Extract the (X, Y) coordinate from the center of the cell holding the provided text.  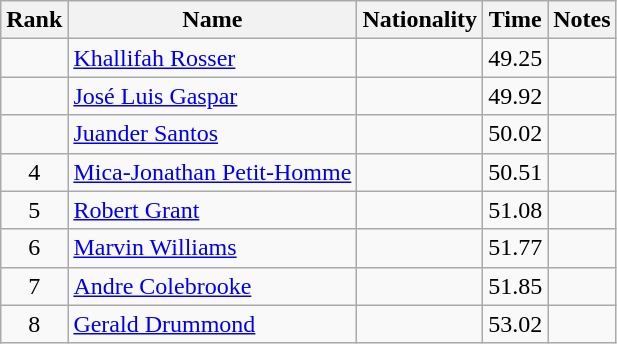
51.85 (516, 286)
Time (516, 20)
5 (34, 210)
Name (212, 20)
8 (34, 324)
51.08 (516, 210)
Robert Grant (212, 210)
Notes (582, 20)
4 (34, 172)
Nationality (420, 20)
7 (34, 286)
Mica-Jonathan Petit-Homme (212, 172)
50.02 (516, 134)
49.92 (516, 96)
50.51 (516, 172)
51.77 (516, 248)
José Luis Gaspar (212, 96)
49.25 (516, 58)
Khallifah Rosser (212, 58)
53.02 (516, 324)
Marvin Williams (212, 248)
Juander Santos (212, 134)
Rank (34, 20)
Andre Colebrooke (212, 286)
Gerald Drummond (212, 324)
6 (34, 248)
